Return the (x, y) coordinate for the center point of the cell that contains the specified text.  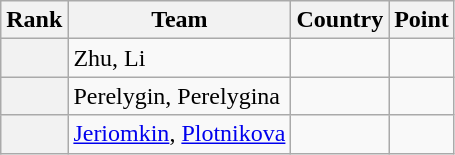
Team (180, 20)
Perelygin, Perelygina (180, 96)
Point (422, 20)
Jeriomkin, Plotnikova (180, 134)
Rank (34, 20)
Country (340, 20)
Zhu, Li (180, 58)
